Provide the (x, y) coordinate of the cell's center where the given text is located.  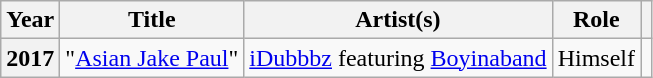
Artist(s) (398, 20)
Role (596, 20)
Title (152, 20)
Year (30, 20)
Himself (596, 58)
"Asian Jake Paul" (152, 58)
iDubbbz featuring Boyinaband (398, 58)
2017 (30, 58)
